Identify which cell holds the provided text, then report its [X, Y] central coordinate. 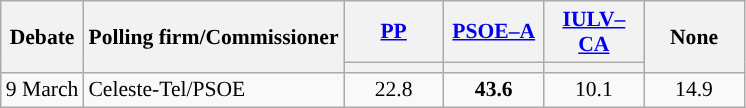
22.8 [394, 90]
9 March [42, 90]
PP [394, 32]
14.9 [694, 90]
None [694, 36]
10.1 [594, 90]
PSOE–A [494, 32]
43.6 [494, 90]
Polling firm/Commissioner [213, 36]
Debate [42, 36]
Celeste-Tel/PSOE [213, 90]
IULV–CA [594, 32]
